Pinpoint the cell where the given text exists, returning its (x, y) midpoint coordinate. 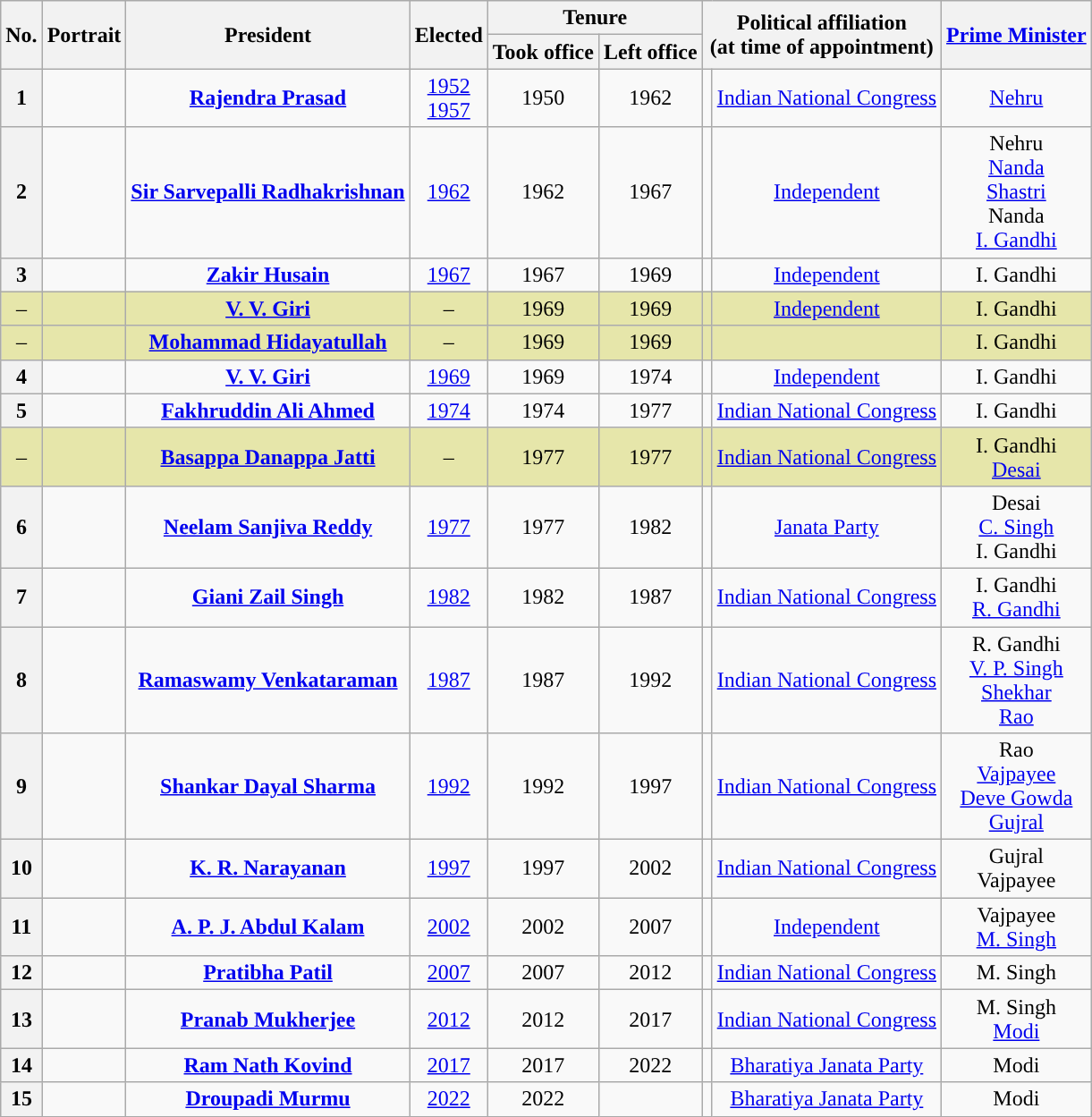
Nehru (1017, 98)
R. GandhiV. P. SinghShekharRao (1017, 680)
Took office (543, 52)
6 (21, 527)
Basappa Danappa Jatti (268, 456)
RaoVajpayeeDeve GowdaGujral (1017, 787)
DesaiC. SinghI. Gandhi (1017, 527)
9 (21, 787)
President (268, 35)
Neelam Sanjiva Reddy (268, 527)
2 (21, 192)
M. SinghModi (1017, 1020)
Ramaswamy Venkataraman (268, 680)
K. R. Narayanan (268, 869)
Left office (650, 52)
Ram Nath Kovind (268, 1065)
Janata Party (826, 527)
Elected (449, 35)
A. P. J. Abdul Kalam (268, 927)
I. GandhiDesai (1017, 456)
Rajendra Prasad (268, 98)
Giani Zail Singh (268, 597)
NehruNandaShastriNandaI. Gandhi (1017, 192)
Sir Sarvepalli Radhakrishnan (268, 192)
13 (21, 1020)
15 (21, 1099)
Prime Minister (1017, 35)
No. (21, 35)
Pratibha Patil (268, 973)
Fakhruddin Ali Ahmed (268, 410)
Zakir Husain (268, 275)
11 (21, 927)
3 (21, 275)
Droupadi Murmu (268, 1099)
Portrait (84, 35)
M. Singh (1017, 973)
5 (21, 410)
8 (21, 680)
19521957 (449, 98)
Tenure (595, 18)
14 (21, 1065)
12 (21, 973)
1 (21, 98)
Mohammad Hidayatullah (268, 343)
Political affiliation(at time of appointment) (821, 35)
VajpayeeM. Singh (1017, 927)
GujralVajpayee (1017, 869)
4 (21, 377)
7 (21, 597)
Pranab Mukherjee (268, 1020)
10 (21, 869)
1950 (543, 98)
I. GandhiR. Gandhi (1017, 597)
Shankar Dayal Sharma (268, 787)
